Determine the (X, Y) coordinate at the center of the cell enclosing the given text.  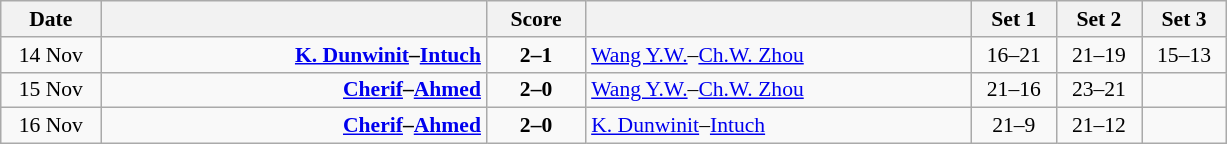
16 Nov (51, 126)
15 Nov (51, 90)
Date (51, 19)
2–1 (536, 55)
21–16 (1014, 90)
23–21 (1098, 90)
14 Nov (51, 55)
15–13 (1184, 55)
Set 3 (1184, 19)
21–19 (1098, 55)
21–9 (1014, 126)
Score (536, 19)
Set 1 (1014, 19)
Set 2 (1098, 19)
21–12 (1098, 126)
16–21 (1014, 55)
